Return the [x, y] coordinate for the center point of the cell that contains the specified text.  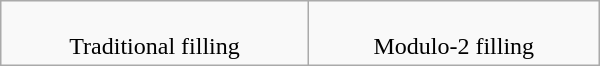
Traditional filling [155, 34]
Modulo-2 filling [454, 34]
